Provide the [x, y] coordinate of the cell's center where the given text is located.  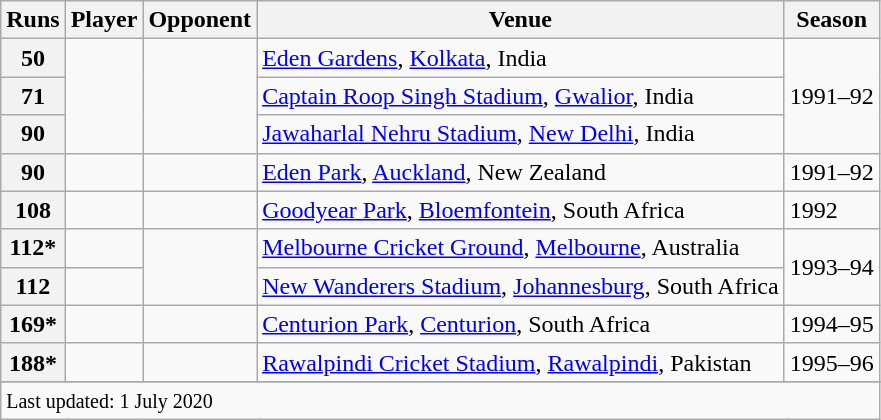
112 [33, 286]
Player [104, 20]
New Wanderers Stadium, Johannesburg, South Africa [521, 286]
188* [33, 362]
1994–95 [832, 324]
Melbourne Cricket Ground, Melbourne, Australia [521, 248]
Captain Roop Singh Stadium, Gwalior, India [521, 96]
112* [33, 248]
Jawaharlal Nehru Stadium, New Delhi, India [521, 134]
Last updated: 1 July 2020 [440, 400]
50 [33, 58]
Goodyear Park, Bloemfontein, South Africa [521, 210]
Eden Gardens, Kolkata, India [521, 58]
Opponent [200, 20]
Eden Park, Auckland, New Zealand [521, 172]
Runs [33, 20]
Venue [521, 20]
1992 [832, 210]
Season [832, 20]
1993–94 [832, 267]
Rawalpindi Cricket Stadium, Rawalpindi, Pakistan [521, 362]
71 [33, 96]
1995–96 [832, 362]
169* [33, 324]
Centurion Park, Centurion, South Africa [521, 324]
108 [33, 210]
